Search for the cell housing the specified text and yield its [X, Y] center coordinate. 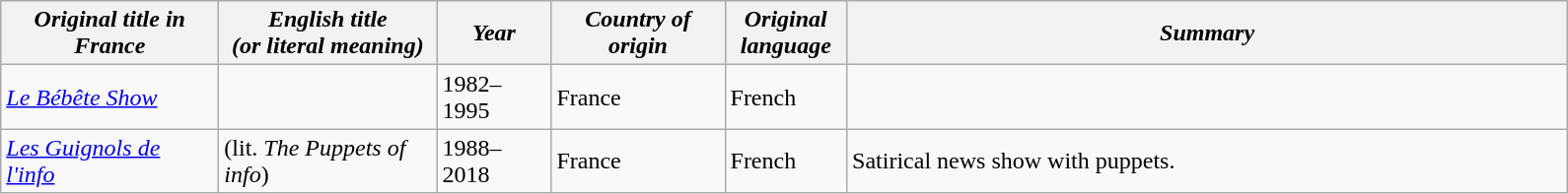
(lit. The Puppets of info) [327, 162]
Summary [1207, 33]
Les Guignols de l'info [110, 162]
Original title in France [110, 33]
1982–1995 [494, 97]
Year [494, 33]
Original language [786, 33]
Le Bébête Show [110, 97]
Satirical news show with puppets. [1207, 162]
1988–2018 [494, 162]
Country of origin [638, 33]
English title(or literal meaning) [327, 33]
